Detect which cell encompasses the target text, then output its [x, y] center coordinate. 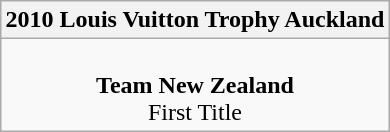
2010 Louis Vuitton Trophy Auckland [195, 20]
Team New ZealandFirst Title [195, 85]
